Return [x, y] of the center of cell containing provided text 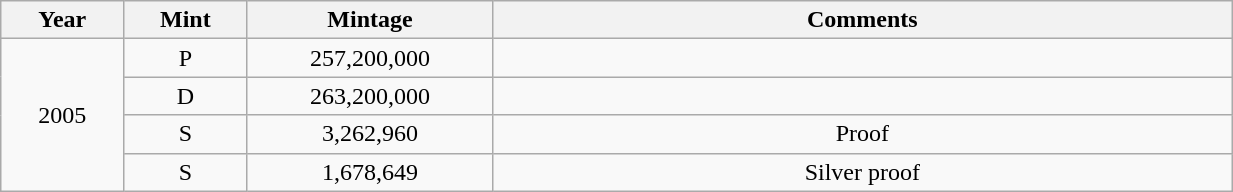
D [186, 96]
P [186, 58]
Comments [862, 20]
Year [62, 20]
1,678,649 [370, 172]
Mint [186, 20]
257,200,000 [370, 58]
Mintage [370, 20]
Silver proof [862, 172]
263,200,000 [370, 96]
3,262,960 [370, 134]
Proof [862, 134]
2005 [62, 115]
